Find where the given text appears and provide that cell's center as (x, y) coordinate. 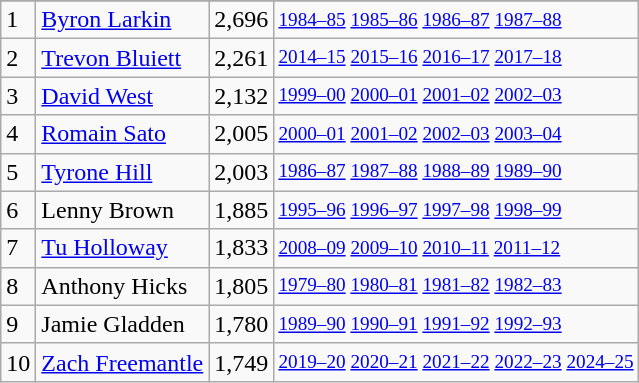
1995–96 1996–97 1997–98 1998–99 (456, 210)
1989–90 1990–91 1991–92 1992–93 (456, 324)
2,132 (242, 96)
2,261 (242, 58)
9 (18, 324)
2,003 (242, 172)
6 (18, 210)
Jamie Gladden (122, 324)
Trevon Bluiett (122, 58)
1,885 (242, 210)
3 (18, 96)
Lenny Brown (122, 210)
8 (18, 286)
4 (18, 134)
1999–00 2000–01 2001–02 2002–03 (456, 96)
Tu Holloway (122, 248)
Byron Larkin (122, 20)
7 (18, 248)
Zach Freemantle (122, 362)
2 (18, 58)
2,005 (242, 134)
David West (122, 96)
Tyrone Hill (122, 172)
10 (18, 362)
2,696 (242, 20)
1,780 (242, 324)
1,749 (242, 362)
1986–87 1987–88 1988–89 1989–90 (456, 172)
2019–20 2020–21 2021–22 2022–23 2024–25 (456, 362)
Romain Sato (122, 134)
1,833 (242, 248)
2000–01 2001–02 2002–03 2003–04 (456, 134)
1,805 (242, 286)
1984–85 1985–86 1986–87 1987–88 (456, 20)
2008–09 2009–10 2010–11 2011–12 (456, 248)
Anthony Hicks (122, 286)
1979–80 1980–81 1981–82 1982–83 (456, 286)
5 (18, 172)
2014–15 2015–16 2016–17 2017–18 (456, 58)
1 (18, 20)
